Pinpoint the cell where the given text exists, returning its [x, y] midpoint coordinate. 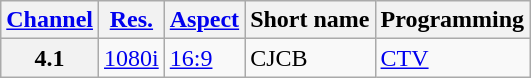
Short name [310, 20]
Programming [452, 20]
Aspect [204, 20]
CTV [452, 58]
Channel [50, 20]
4.1 [50, 58]
1080i [132, 58]
CJCB [310, 58]
Res. [132, 20]
16:9 [204, 58]
